Determine the [X, Y] coordinate at the center of the cell enclosing the given text.  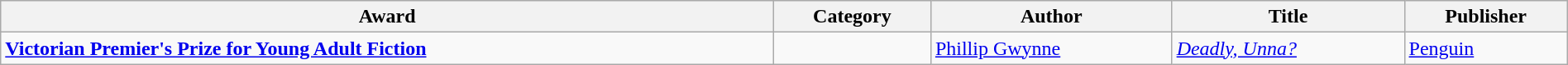
Victorian Premier's Prize for Young Adult Fiction [387, 48]
Penguin [1485, 48]
Category [852, 17]
Author [1051, 17]
Award [387, 17]
Phillip Gwynne [1051, 48]
Publisher [1485, 17]
Deadly, Unna? [1288, 48]
Title [1288, 17]
